Search for the cell housing the specified text and yield its (x, y) center coordinate. 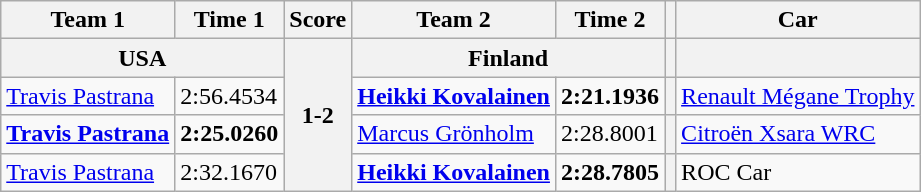
1-2 (318, 115)
Team 1 (88, 20)
2:32.1670 (230, 172)
Finland (508, 58)
Citroën Xsara WRC (798, 134)
Time 1 (230, 20)
2:28.8001 (610, 134)
Team 2 (454, 20)
2:28.7805 (610, 172)
Score (318, 20)
Marcus Grönholm (454, 134)
2:21.1936 (610, 96)
Renault Mégane Trophy (798, 96)
Time 2 (610, 20)
USA (142, 58)
Car (798, 20)
2:56.4534 (230, 96)
2:25.0260 (230, 134)
ROC Car (798, 172)
